Locate the cell with the specified text and output its (x, y) center coordinate. 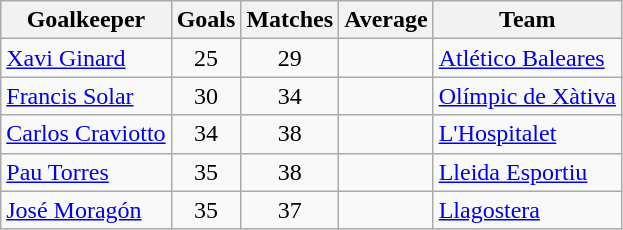
Average (386, 20)
Pau Torres (86, 172)
Olímpic de Xàtiva (527, 96)
25 (206, 58)
Atlético Baleares (527, 58)
Carlos Craviotto (86, 134)
Goalkeeper (86, 20)
30 (206, 96)
Team (527, 20)
37 (290, 210)
José Moragón (86, 210)
Xavi Ginard (86, 58)
Francis Solar (86, 96)
Lleida Esportiu (527, 172)
Llagostera (527, 210)
Matches (290, 20)
L'Hospitalet (527, 134)
Goals (206, 20)
29 (290, 58)
